Return [X, Y] of the center of cell containing provided text 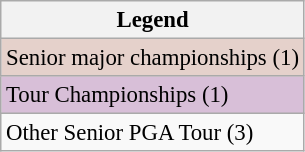
Other Senior PGA Tour (3) [153, 133]
Tour Championships (1) [153, 95]
Legend [153, 20]
Senior major championships (1) [153, 58]
